Locate the cell with the specified text and output its [X, Y] center coordinate. 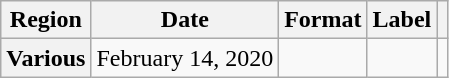
February 14, 2020 [185, 58]
Format [323, 20]
Label [402, 20]
Various [46, 58]
Date [185, 20]
Region [46, 20]
